Scan for the cell matching the given text and deliver its (X, Y) coordinate at center. 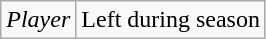
Left during season (171, 20)
Player (38, 20)
